Scan for the cell matching the given text and deliver its [X, Y] coordinate at center. 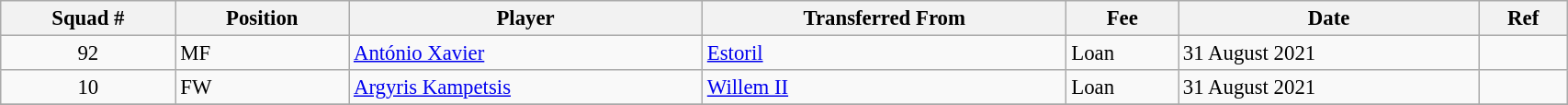
Estoril [885, 53]
Player [525, 18]
Transferred From [885, 18]
Willem II [885, 87]
92 [88, 53]
10 [88, 87]
FW [263, 87]
António Xavier [525, 53]
Squad # [88, 18]
Ref [1523, 18]
Fee [1122, 18]
MF [263, 53]
Argyris Kampetsis [525, 87]
Position [263, 18]
Date [1329, 18]
